Determine the [x, y] coordinate at the center of the cell enclosing the given text.  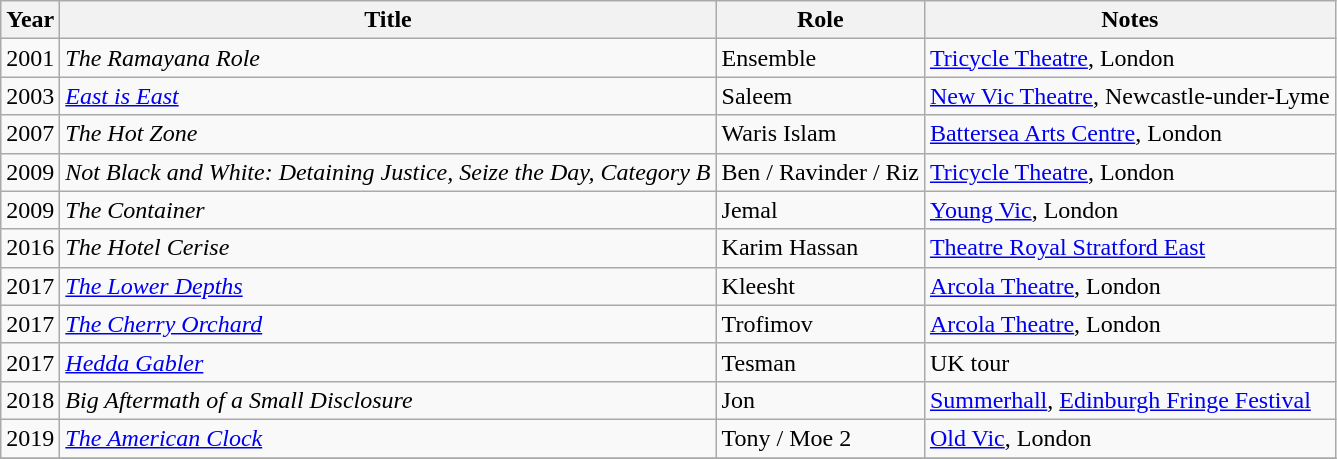
East is East [388, 96]
The Lower Depths [388, 286]
Jon [820, 400]
Big Aftermath of a Small Disclosure [388, 400]
Battersea Arts Centre, London [1130, 134]
The Cherry Orchard [388, 324]
The Container [388, 210]
The Hotel Cerise [388, 248]
Tony / Moe 2 [820, 438]
Trofimov [820, 324]
Not Black and White: Detaining Justice, Seize the Day, Category B [388, 172]
New Vic Theatre, Newcastle-under-Lyme [1130, 96]
Ben / Ravinder / Riz [820, 172]
Saleem [820, 96]
The American Clock [388, 438]
Hedda Gabler [388, 362]
2016 [30, 248]
Karim Hassan [820, 248]
Kleesht [820, 286]
2018 [30, 400]
Tesman [820, 362]
Young Vic, London [1130, 210]
UK tour [1130, 362]
Waris Islam [820, 134]
Old Vic, London [1130, 438]
2003 [30, 96]
Ensemble [820, 58]
Notes [1130, 20]
The Hot Zone [388, 134]
2019 [30, 438]
Summerhall, Edinburgh Fringe Festival [1130, 400]
Year [30, 20]
Jemal [820, 210]
The Ramayana Role [388, 58]
2007 [30, 134]
Role [820, 20]
Title [388, 20]
2001 [30, 58]
Theatre Royal Stratford East [1130, 248]
